For the text-containing cell, return its midpoint in [X, Y] coordinate format. 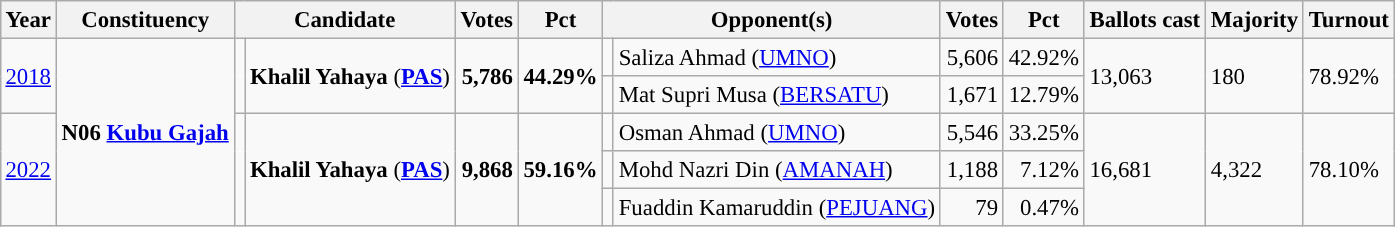
Constituency [145, 20]
Year [28, 20]
4,322 [1255, 170]
Fuaddin Kamaruddin (PEJUANG) [776, 208]
78.10% [1348, 170]
59.16% [560, 170]
0.47% [1044, 208]
79 [972, 208]
13,063 [1144, 76]
Saliza Ahmad (UMNO) [776, 57]
2018 [28, 76]
12.79% [1044, 95]
1,188 [972, 170]
78.92% [1348, 76]
N06 Kubu Gajah [145, 132]
1,671 [972, 95]
Mohd Nazri Din (AMANAH) [776, 170]
16,681 [1144, 170]
Osman Ahmad (UMNO) [776, 133]
42.92% [1044, 57]
2022 [28, 170]
Candidate [344, 20]
44.29% [560, 76]
5,546 [972, 133]
5,606 [972, 57]
Opponent(s) [772, 20]
33.25% [1044, 133]
5,786 [486, 76]
Mat Supri Musa (BERSATU) [776, 95]
Ballots cast [1144, 20]
7.12% [1044, 170]
Majority [1255, 20]
9,868 [486, 170]
Turnout [1348, 20]
180 [1255, 76]
